Provide the [X, Y] coordinate of the cell's center where the given text is located.  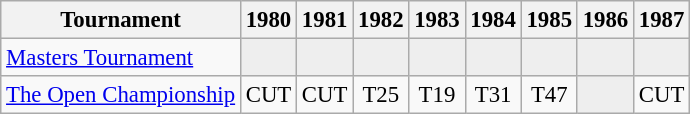
1984 [493, 20]
1980 [268, 20]
The Open Championship [121, 95]
1982 [381, 20]
1985 [549, 20]
Masters Tournament [121, 58]
1986 [605, 20]
1987 [661, 20]
Tournament [121, 20]
T19 [437, 95]
T31 [493, 95]
1981 [325, 20]
1983 [437, 20]
T47 [549, 95]
T25 [381, 95]
